Locate the cell with the specified text and output its [X, Y] center coordinate. 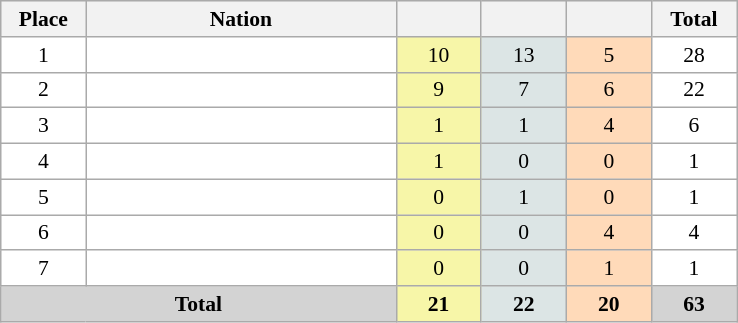
28 [694, 55]
Nation [241, 19]
10 [438, 55]
3 [44, 126]
21 [438, 304]
9 [438, 90]
Place [44, 19]
20 [608, 304]
13 [524, 55]
63 [694, 304]
2 [44, 90]
